Pinpoint the cell where the given text exists, returning its [X, Y] midpoint coordinate. 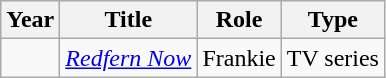
Redfern Now [128, 58]
Frankie [239, 58]
Type [332, 20]
Year [30, 20]
TV series [332, 58]
Title [128, 20]
Role [239, 20]
